Detect which cell encompasses the target text, then output its [x, y] center coordinate. 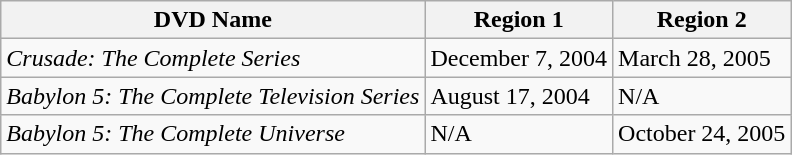
Babylon 5: The Complete Television Series [213, 96]
Region 1 [519, 20]
December 7, 2004 [519, 58]
DVD Name [213, 20]
Crusade: The Complete Series [213, 58]
Region 2 [702, 20]
October 24, 2005 [702, 134]
August 17, 2004 [519, 96]
March 28, 2005 [702, 58]
Babylon 5: The Complete Universe [213, 134]
